Scan for the cell matching the given text and deliver its (X, Y) coordinate at center. 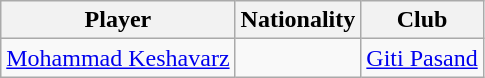
Club (422, 20)
Player (118, 20)
Nationality (298, 20)
Giti Pasand (422, 58)
Mohammad Keshavarz (118, 58)
